Output the [X, Y] coordinate of the center of the cell containing the given text.  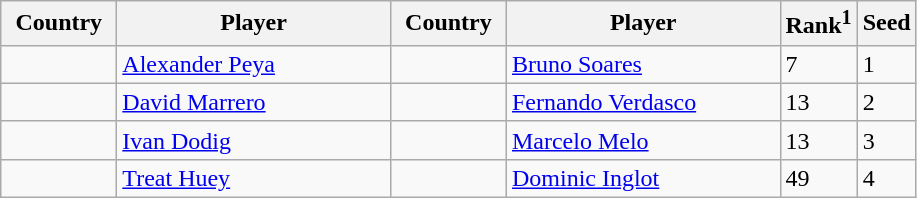
Marcelo Melo [643, 140]
3 [886, 140]
Bruno Soares [643, 64]
Treat Huey [254, 178]
49 [818, 178]
Alexander Peya [254, 64]
7 [818, 64]
Rank1 [818, 24]
Ivan Dodig [254, 140]
Fernando Verdasco [643, 102]
Seed [886, 24]
Dominic Inglot [643, 178]
David Marrero [254, 102]
1 [886, 64]
4 [886, 178]
2 [886, 102]
